For the text-containing cell, return its midpoint in (X, Y) coordinate format. 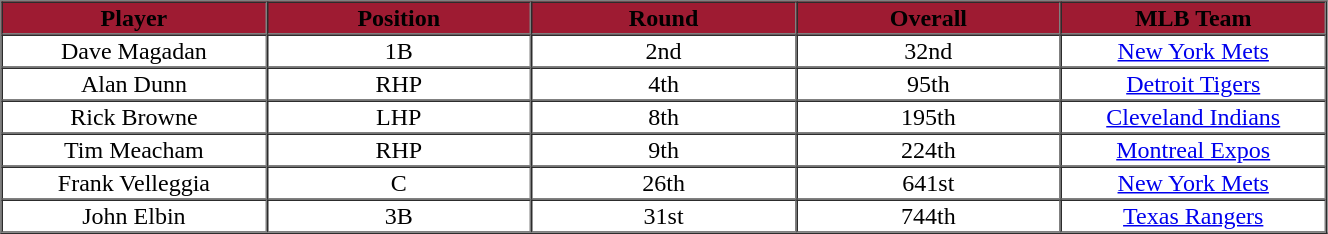
Rick Browne (134, 116)
31st (664, 216)
Overall (928, 18)
C (398, 182)
Tim Meacham (134, 150)
1B (398, 50)
Cleveland Indians (1194, 116)
Alan Dunn (134, 84)
8th (664, 116)
641st (928, 182)
3B (398, 216)
Position (398, 18)
195th (928, 116)
4th (664, 84)
MLB Team (1194, 18)
744th (928, 216)
26th (664, 182)
Frank Velleggia (134, 182)
95th (928, 84)
Texas Rangers (1194, 216)
LHP (398, 116)
Montreal Expos (1194, 150)
Detroit Tigers (1194, 84)
Dave Magadan (134, 50)
32nd (928, 50)
Round (664, 18)
John Elbin (134, 216)
9th (664, 150)
2nd (664, 50)
Player (134, 18)
224th (928, 150)
